Output the (x, y) coordinate of the center of the cell containing the given text.  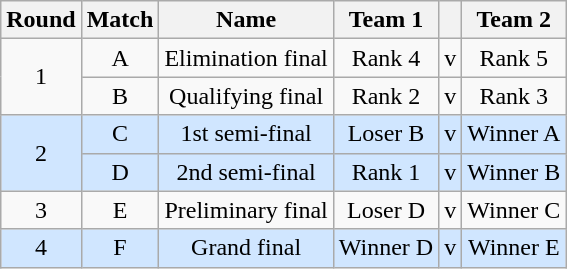
D (120, 172)
Round (41, 20)
B (120, 96)
Winner C (514, 210)
Preliminary final (246, 210)
Team 1 (386, 20)
F (120, 248)
2nd semi-final (246, 172)
2 (41, 153)
Elimination final (246, 58)
Loser B (386, 134)
Winner B (514, 172)
C (120, 134)
4 (41, 248)
Rank 5 (514, 58)
A (120, 58)
Name (246, 20)
Rank 3 (514, 96)
Winner E (514, 248)
Match (120, 20)
Rank 1 (386, 172)
E (120, 210)
3 (41, 210)
Rank 2 (386, 96)
Grand final (246, 248)
Loser D (386, 210)
Qualifying final (246, 96)
1st semi-final (246, 134)
Winner A (514, 134)
Team 2 (514, 20)
Winner D (386, 248)
1 (41, 77)
Rank 4 (386, 58)
